Pinpoint the cell where the given text exists, returning its [X, Y] midpoint coordinate. 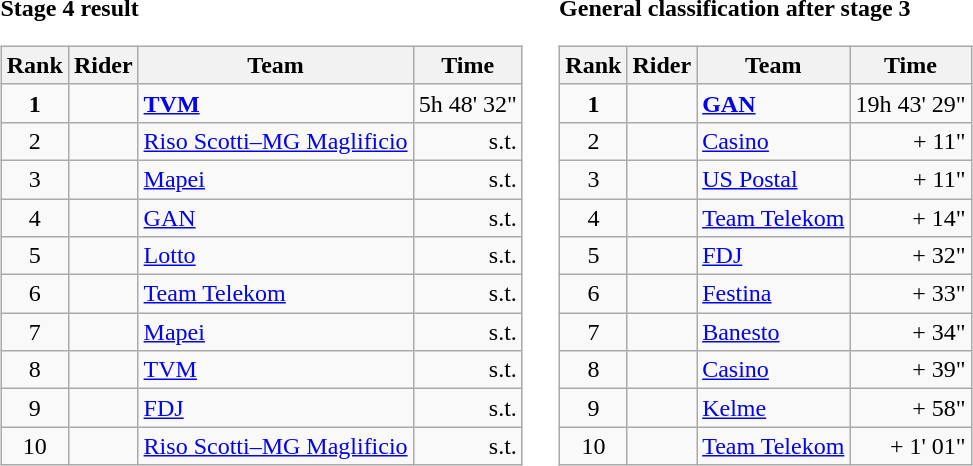
19h 43' 29" [910, 103]
+ 39" [910, 370]
+ 1' 01" [910, 446]
US Postal [774, 179]
Banesto [774, 332]
+ 34" [910, 332]
+ 14" [910, 217]
Kelme [774, 408]
+ 33" [910, 294]
Lotto [276, 256]
+ 32" [910, 256]
+ 58" [910, 408]
Festina [774, 294]
5h 48' 32" [468, 103]
